For the text-containing cell, return its midpoint in (X, Y) coordinate format. 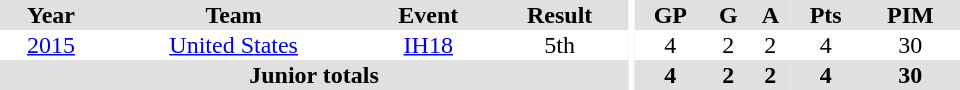
A (770, 15)
G (728, 15)
IH18 (428, 45)
Event (428, 15)
PIM (910, 15)
United States (234, 45)
2015 (51, 45)
Result (560, 15)
Year (51, 15)
GP (670, 15)
Junior totals (314, 75)
5th (560, 45)
Pts (826, 15)
Team (234, 15)
